Provide the [x, y] coordinate of the cell's center where the given text is located.  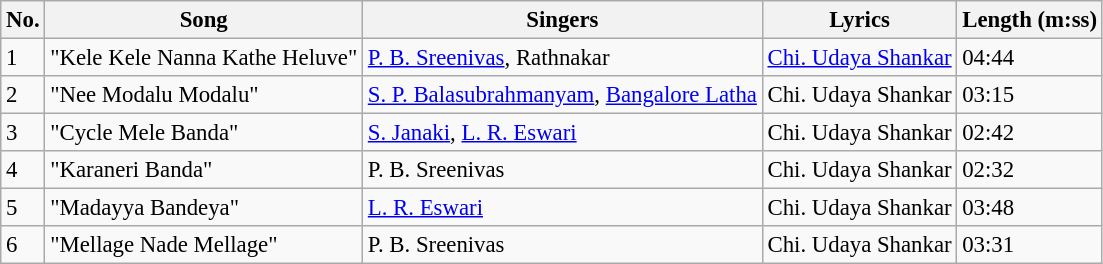
03:31 [1030, 245]
S. Janaki, L. R. Eswari [563, 133]
02:32 [1030, 170]
Length (m:ss) [1030, 20]
P. B. Sreenivas, Rathnakar [563, 58]
L. R. Eswari [563, 208]
"Kele Kele Nanna Kathe Heluve" [204, 58]
03:15 [1030, 95]
2 [23, 95]
3 [23, 133]
6 [23, 245]
Lyrics [860, 20]
S. P. Balasubrahmanyam, Bangalore Latha [563, 95]
Song [204, 20]
03:48 [1030, 208]
02:42 [1030, 133]
4 [23, 170]
"Cycle Mele Banda" [204, 133]
"Karaneri Banda" [204, 170]
"Madayya Bandeya" [204, 208]
Singers [563, 20]
No. [23, 20]
"Nee Modalu Modalu" [204, 95]
5 [23, 208]
"Mellage Nade Mellage" [204, 245]
1 [23, 58]
04:44 [1030, 58]
